For the text-containing cell, return its midpoint in (X, Y) coordinate format. 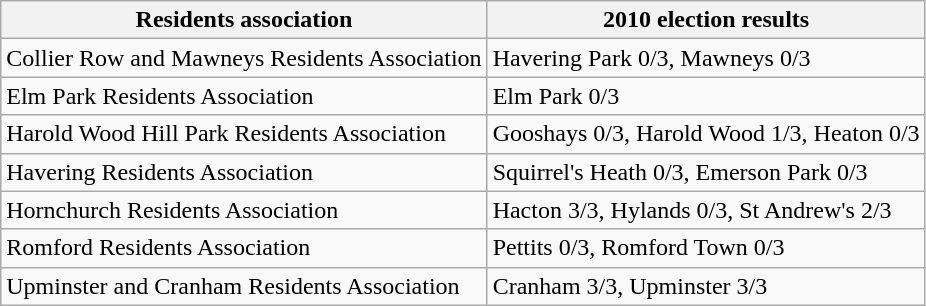
Pettits 0/3, Romford Town 0/3 (706, 248)
Elm Park Residents Association (244, 96)
Havering Residents Association (244, 172)
Elm Park 0/3 (706, 96)
Upminster and Cranham Residents Association (244, 286)
Hacton 3/3, Hylands 0/3, St Andrew's 2/3 (706, 210)
Squirrel's Heath 0/3, Emerson Park 0/3 (706, 172)
Collier Row and Mawneys Residents Association (244, 58)
Havering Park 0/3, Mawneys 0/3 (706, 58)
Romford Residents Association (244, 248)
Gooshays 0/3, Harold Wood 1/3, Heaton 0/3 (706, 134)
Hornchurch Residents Association (244, 210)
2010 election results (706, 20)
Harold Wood Hill Park Residents Association (244, 134)
Residents association (244, 20)
Cranham 3/3, Upminster 3/3 (706, 286)
